Search for the cell housing the specified text and yield its [x, y] center coordinate. 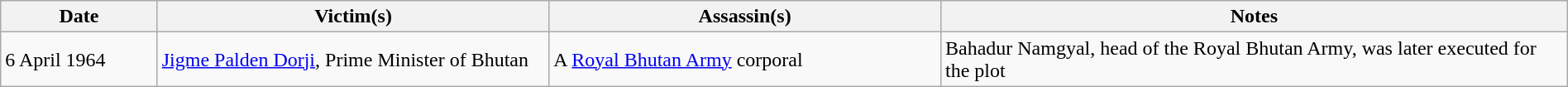
Victim(s) [353, 17]
6 April 1964 [79, 60]
A Royal Bhutan Army corporal [745, 60]
Jigme Palden Dorji, Prime Minister of Bhutan [353, 60]
Assassin(s) [745, 17]
Bahadur Namgyal, head of the Royal Bhutan Army, was later executed for the plot [1254, 60]
Date [79, 17]
Notes [1254, 17]
